From the cell containing the given text, extract its center point as (X, Y) coordinate. 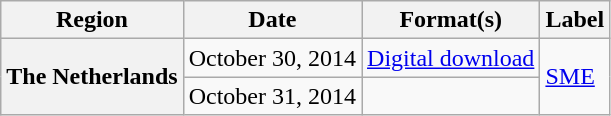
Digital download (451, 58)
October 30, 2014 (272, 58)
The Netherlands (92, 77)
October 31, 2014 (272, 96)
Format(s) (451, 20)
SME (575, 77)
Date (272, 20)
Label (575, 20)
Region (92, 20)
